Identify which cell holds the provided text, then report its (x, y) central coordinate. 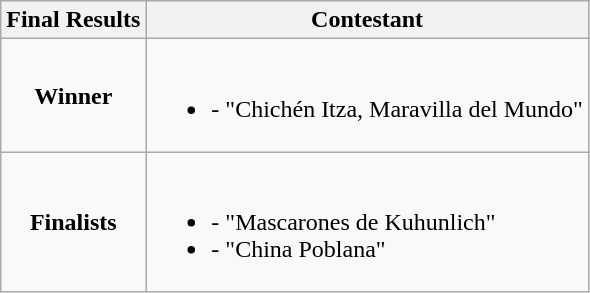
- "Mascarones de Kuhunlich" - "China Poblana" (368, 222)
- "Chichén Itza, Maravilla del Mundo" (368, 96)
Finalists (74, 222)
Contestant (368, 20)
Winner (74, 96)
Final Results (74, 20)
